Output the (x, y) coordinate of the center of the cell containing the given text.  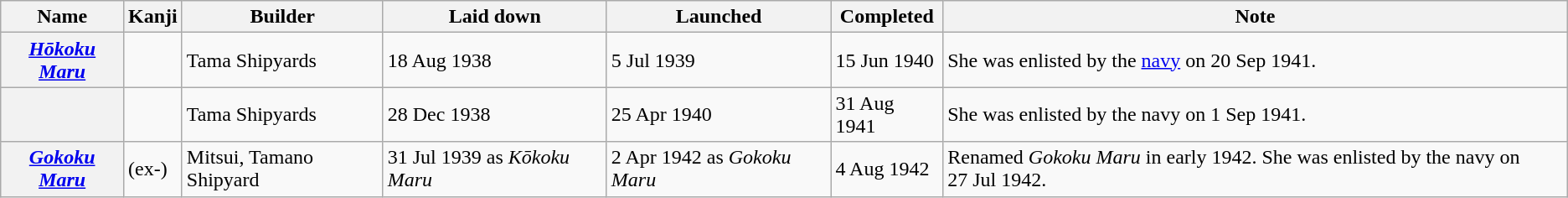
25 Apr 1940 (719, 114)
31 Jul 1939 as Kōkoku Maru (494, 169)
5 Jul 1939 (719, 60)
18 Aug 1938 (494, 60)
Note (1256, 17)
31 Aug 1941 (887, 114)
Completed (887, 17)
She was enlisted by the navy on 20 Sep 1941. (1256, 60)
Gokoku Maru (62, 169)
28 Dec 1938 (494, 114)
Hōkoku Maru (62, 60)
(ex-) (153, 169)
Renamed Gokoku Maru in early 1942. She was enlisted by the navy on 27 Jul 1942. (1256, 169)
Kanji (153, 17)
Name (62, 17)
Laid down (494, 17)
4 Aug 1942 (887, 169)
Mitsui, Tamano Shipyard (282, 169)
15 Jun 1940 (887, 60)
Launched (719, 17)
Builder (282, 17)
She was enlisted by the navy on 1 Sep 1941. (1256, 114)
2 Apr 1942 as Gokoku Maru (719, 169)
